Search for the cell housing the specified text and yield its (X, Y) center coordinate. 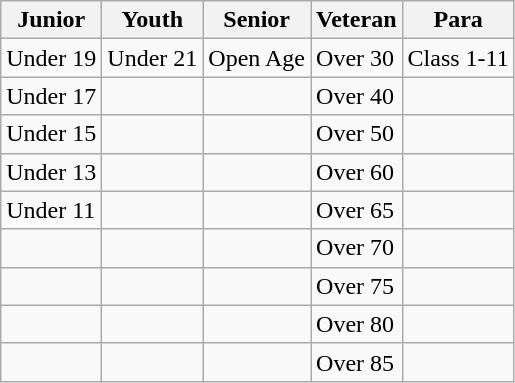
Veteran (357, 20)
Under 21 (152, 58)
Over 65 (357, 210)
Over 30 (357, 58)
Under 13 (52, 172)
Over 75 (357, 286)
Under 15 (52, 134)
Over 60 (357, 172)
Senior (257, 20)
Open Age (257, 58)
Under 19 (52, 58)
Over 40 (357, 96)
Class 1-11 (458, 58)
Junior (52, 20)
Over 80 (357, 324)
Under 11 (52, 210)
Youth (152, 20)
Over 85 (357, 362)
Under 17 (52, 96)
Over 70 (357, 248)
Over 50 (357, 134)
Para (458, 20)
